Output the (X, Y) coordinate of the center of the cell containing the given text.  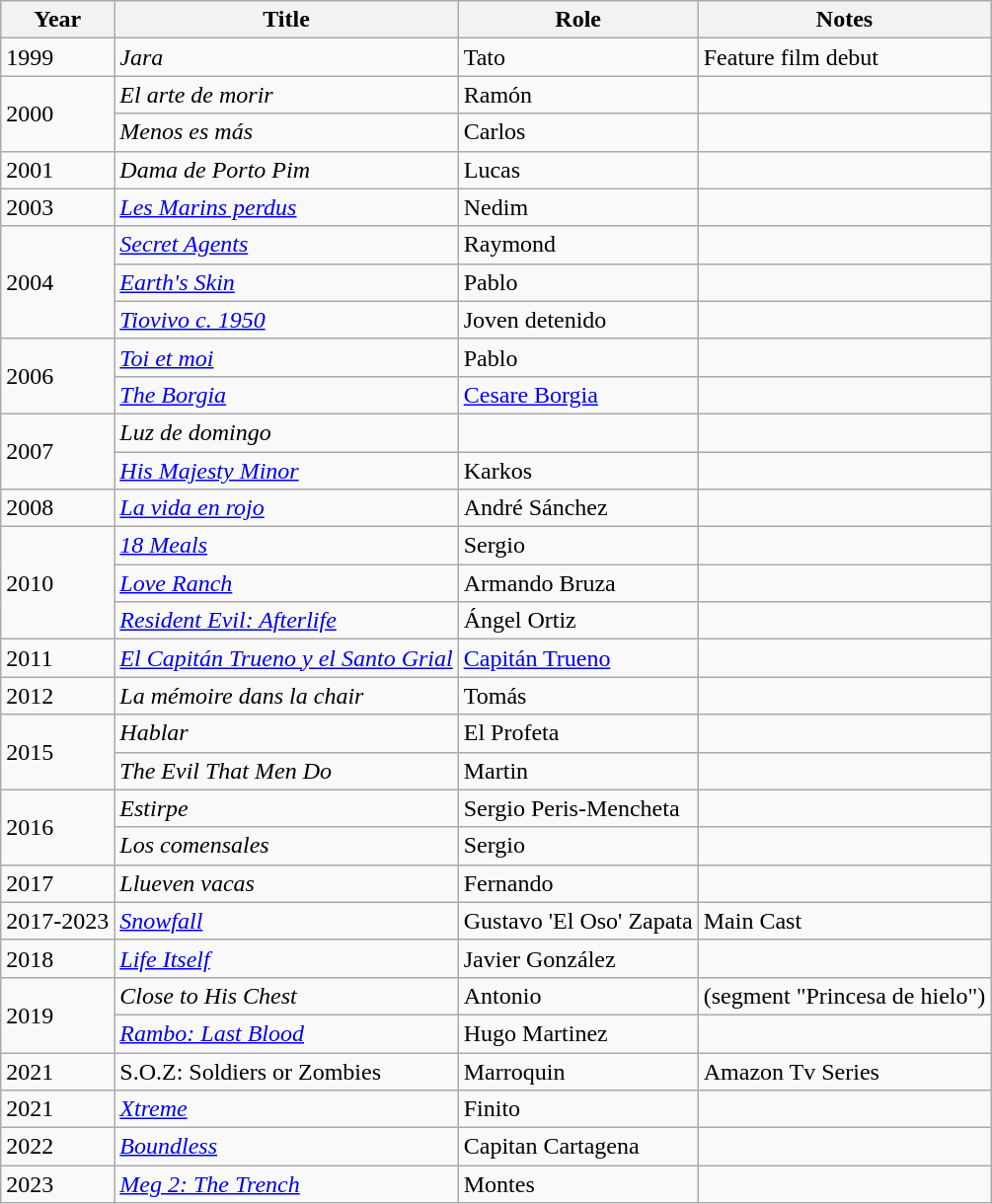
Javier González (578, 958)
2008 (57, 508)
Year (57, 20)
Joven detenido (578, 320)
Tiovivo c. 1950 (286, 320)
Jara (286, 57)
1999 (57, 57)
2019 (57, 1015)
2017-2023 (57, 921)
Amazon Tv Series (845, 1071)
2001 (57, 170)
Snowfall (286, 921)
Luz de domingo (286, 432)
Antonio (578, 996)
Love Ranch (286, 583)
Menos es más (286, 132)
Title (286, 20)
Xtreme (286, 1109)
His Majesty Minor (286, 471)
Secret Agents (286, 245)
André Sánchez (578, 508)
2003 (57, 207)
2015 (57, 752)
Carlos (578, 132)
(segment "Princesa de hielo") (845, 996)
Hugo Martinez (578, 1033)
2023 (57, 1184)
Dama de Porto Pim (286, 170)
Capitán Trueno (578, 658)
Gustavo 'El Oso' Zapata (578, 921)
Fernando (578, 883)
18 Meals (286, 546)
Notes (845, 20)
La mémoire dans la chair (286, 696)
S.O.Z: Soldiers or Zombies (286, 1071)
2022 (57, 1147)
2004 (57, 282)
Estirpe (286, 808)
Sergio Peris-Mencheta (578, 808)
Lucas (578, 170)
Cesare Borgia (578, 395)
El arte de morir (286, 95)
Rambo: Last Blood (286, 1033)
Main Cast (845, 921)
The Borgia (286, 395)
Montes (578, 1184)
Karkos (578, 471)
Boundless (286, 1147)
Tato (578, 57)
2012 (57, 696)
Tomás (578, 696)
El Profeta (578, 733)
The Evil That Men Do (286, 771)
2016 (57, 827)
2007 (57, 451)
2006 (57, 376)
La vida en rojo (286, 508)
2011 (57, 658)
El Capitán Trueno y el Santo Grial (286, 658)
Role (578, 20)
Nedim (578, 207)
Feature film debut (845, 57)
Raymond (578, 245)
2018 (57, 958)
Close to His Chest (286, 996)
Ramón (578, 95)
Llueven vacas (286, 883)
Armando Bruza (578, 583)
Ángel Ortiz (578, 621)
Earth's Skin (286, 282)
Marroquin (578, 1071)
Capitan Cartagena (578, 1147)
Life Itself (286, 958)
Finito (578, 1109)
2000 (57, 113)
Martin (578, 771)
Resident Evil: Afterlife (286, 621)
Toi et moi (286, 357)
2017 (57, 883)
2010 (57, 583)
Les Marins perdus (286, 207)
Meg 2: The Trench (286, 1184)
Hablar (286, 733)
Los comensales (286, 846)
